From the cell containing the given text, extract its center point as [x, y] coordinate. 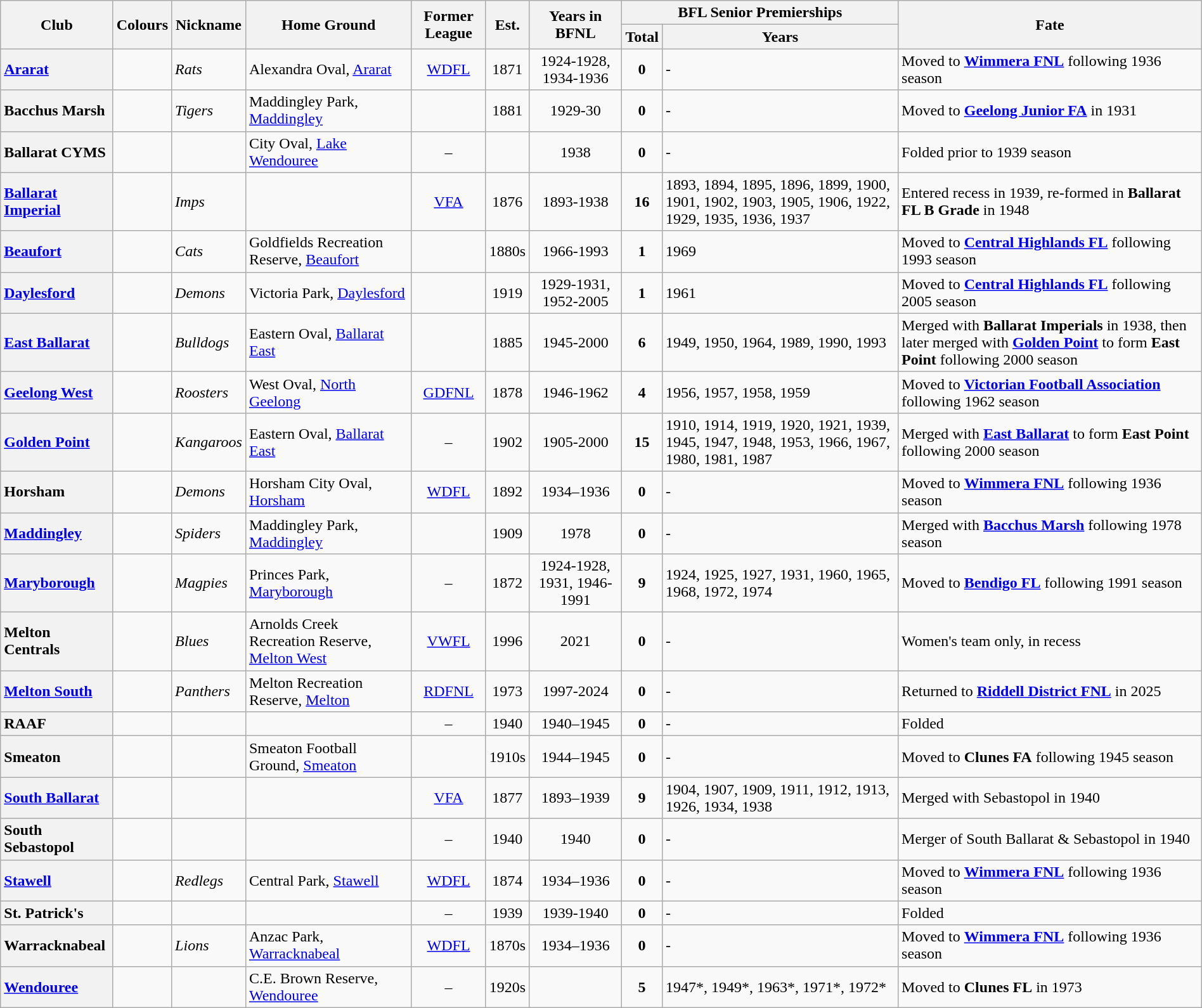
1924-1928, 1931, 1946-1991 [576, 583]
St. Patrick's [57, 913]
1966-1993 [576, 251]
Maddingley [57, 533]
1924, 1925, 1927, 1931, 1960, 1965, 1968, 1972, 1974 [780, 583]
Merged with Sebastopol in 1940 [1050, 798]
Returned to Riddell District FNL in 2025 [1050, 691]
Melton Centrals [57, 642]
Golden Point [57, 442]
Daylesford [57, 293]
Moved to Bendigo FL following 1991 season [1050, 583]
Spiders [209, 533]
Redlegs [209, 880]
Rats [209, 70]
Magpies [209, 583]
1904, 1907, 1909, 1911, 1912, 1913, 1926, 1934, 1938 [780, 798]
Horsham [57, 492]
Entered recess in 1939, re-formed in Ballarat FL B Grade in 1948 [1050, 202]
1961 [780, 293]
Goldfields Recreation Reserve, Beaufort [328, 251]
1939 [507, 913]
Ballarat CYMS [57, 152]
South Ballarat [57, 798]
West Oval, North Geelong [328, 392]
Imps [209, 202]
Horsham City Oval, Horsham [328, 492]
Total [642, 37]
16 [642, 202]
1956, 1957, 1958, 1959 [780, 392]
1877 [507, 798]
1878 [507, 392]
Smeaton Football Ground, Smeaton [328, 757]
RAAF [57, 724]
Princes Park, Maryborough [328, 583]
1939-1940 [576, 913]
City Oval, Lake Wendouree [328, 152]
1969 [780, 251]
1870s [507, 946]
RDFNL [449, 691]
1973 [507, 691]
Lions [209, 946]
Fate [1050, 25]
1871 [507, 70]
1881 [507, 110]
Years [780, 37]
Roosters [209, 392]
1945-2000 [576, 342]
1919 [507, 293]
Anzac Park, Warracknabeal [328, 946]
1893, 1894, 1895, 1896, 1899, 1900, 1901, 1902, 1903, 1905, 1906, 1922, 1929, 1935, 1936, 1937 [780, 202]
1872 [507, 583]
Merged with Ballarat Imperials in 1938, then later merged with Golden Point to form East Point following 2000 season [1050, 342]
VWFL [449, 642]
Victoria Park, Daylesford [328, 293]
1929-30 [576, 110]
1997-2024 [576, 691]
Ararat [57, 70]
15 [642, 442]
Bacchus Marsh [57, 110]
South Sebastopol [57, 839]
Cats [209, 251]
1946-1962 [576, 392]
Bulldogs [209, 342]
Melton South [57, 691]
Folded prior to 1939 season [1050, 152]
1876 [507, 202]
Moved to Clunes FA following 1945 season [1050, 757]
Est. [507, 25]
1902 [507, 442]
Merged with Bacchus Marsh following 1978 season [1050, 533]
1874 [507, 880]
5 [642, 986]
GDFNL [449, 392]
1893-1938 [576, 202]
Warracknabeal [57, 946]
Former League [449, 25]
1996 [507, 642]
Nickname [209, 25]
1880s [507, 251]
1938 [576, 152]
1910, 1914, 1919, 1920, 1921, 1939, 1945, 1947, 1948, 1953, 1966, 1967, 1980, 1981, 1987 [780, 442]
1940–1945 [576, 724]
Beaufort [57, 251]
Arnolds Creek Recreation Reserve, Melton West [328, 642]
6 [642, 342]
Merged with East Ballarat to form East Point following 2000 season [1050, 442]
Panthers [209, 691]
Alexandra Oval, Ararat [328, 70]
1978 [576, 533]
1920s [507, 986]
Moved to Geelong Junior FA in 1931 [1050, 110]
2021 [576, 642]
Merger of South Ballarat & Sebastopol in 1940 [1050, 839]
1949, 1950, 1964, 1989, 1990, 1993 [780, 342]
Stawell [57, 880]
1905-2000 [576, 442]
Blues [209, 642]
1909 [507, 533]
Moved to Victorian Football Association following 1962 season [1050, 392]
Geelong West [57, 392]
1924-1928, 1934-1936 [576, 70]
Central Park, Stawell [328, 880]
1910s [507, 757]
1893–1939 [576, 798]
C.E. Brown Reserve, Wendouree [328, 986]
BFL Senior Premierships [760, 13]
Moved to Central Highlands FL following 2005 season [1050, 293]
1892 [507, 492]
Ballarat Imperial [57, 202]
Tigers [209, 110]
Club [57, 25]
1944–1945 [576, 757]
Melton Recreation Reserve, Melton [328, 691]
1885 [507, 342]
1929-1931, 1952-2005 [576, 293]
1947*, 1949*, 1963*, 1971*, 1972* [780, 986]
Women's team only, in recess [1050, 642]
Kangaroos [209, 442]
East Ballarat [57, 342]
4 [642, 392]
Home Ground [328, 25]
Moved to Clunes FL in 1973 [1050, 986]
Maryborough [57, 583]
Colours [142, 25]
Wendouree [57, 986]
Years in BFNL [576, 25]
Smeaton [57, 757]
Moved to Central Highlands FL following 1993 season [1050, 251]
